Output the (X, Y) coordinate of the center of the cell containing the given text.  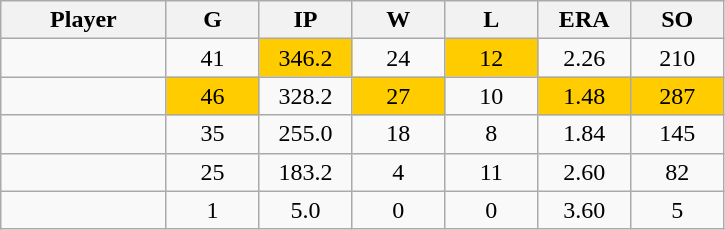
3.60 (584, 210)
Player (84, 20)
27 (398, 96)
287 (678, 96)
12 (492, 58)
35 (212, 134)
328.2 (306, 96)
1.84 (584, 134)
G (212, 20)
145 (678, 134)
ERA (584, 20)
5.0 (306, 210)
L (492, 20)
10 (492, 96)
25 (212, 172)
SO (678, 20)
8 (492, 134)
1.48 (584, 96)
5 (678, 210)
346.2 (306, 58)
18 (398, 134)
41 (212, 58)
183.2 (306, 172)
2.60 (584, 172)
IP (306, 20)
2.26 (584, 58)
11 (492, 172)
W (398, 20)
210 (678, 58)
46 (212, 96)
255.0 (306, 134)
24 (398, 58)
4 (398, 172)
1 (212, 210)
82 (678, 172)
